Find where the given text appears and provide that cell's center as [X, Y] coordinate. 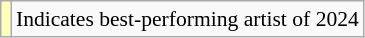
Indicates best-performing artist of 2024 [188, 19]
